Scan for the cell matching the given text and deliver its [x, y] coordinate at center. 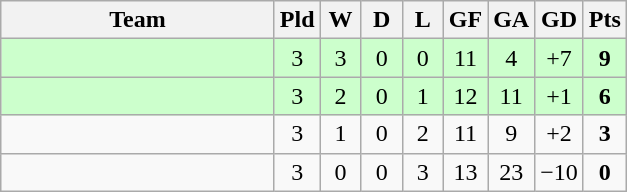
GD [560, 20]
+1 [560, 96]
6 [604, 96]
4 [512, 58]
W [340, 20]
D [382, 20]
+2 [560, 134]
L [422, 20]
Team [138, 20]
23 [512, 172]
Pts [604, 20]
GA [512, 20]
GF [465, 20]
+7 [560, 58]
−10 [560, 172]
13 [465, 172]
Pld [297, 20]
12 [465, 96]
